Pinpoint the cell where the given text exists, returning its [x, y] midpoint coordinate. 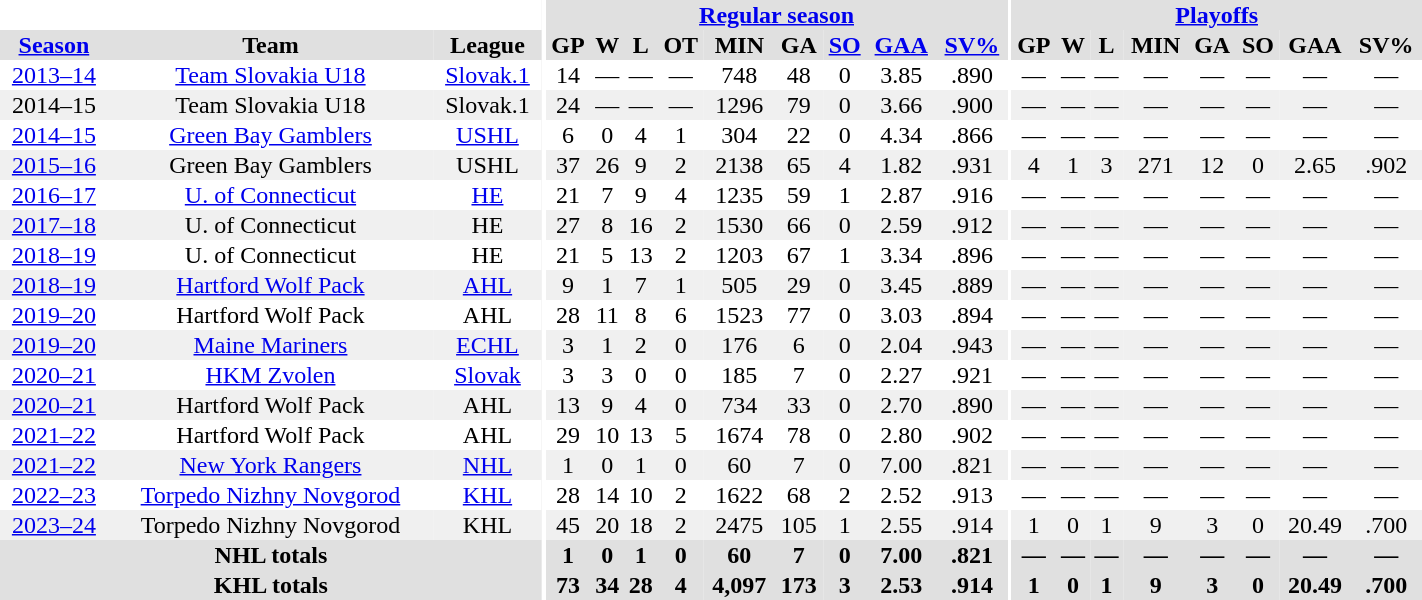
67 [799, 255]
18 [640, 525]
.866 [972, 135]
16 [640, 225]
2023–24 [54, 525]
2.65 [1316, 165]
3.34 [901, 255]
20 [606, 525]
271 [1156, 165]
2.87 [901, 195]
65 [799, 165]
176 [740, 345]
33 [799, 405]
3.85 [901, 75]
1622 [740, 495]
Playoffs [1216, 15]
1523 [740, 315]
45 [568, 525]
4.34 [901, 135]
37 [568, 165]
NHL totals [271, 555]
2.55 [901, 525]
66 [799, 225]
3.45 [901, 285]
77 [799, 315]
78 [799, 435]
1.82 [901, 165]
.921 [972, 375]
.943 [972, 345]
12 [1212, 165]
24 [568, 105]
ECHL [488, 345]
2.52 [901, 495]
73 [568, 585]
734 [740, 405]
11 [606, 315]
Slovak [488, 375]
Season [54, 45]
2.27 [901, 375]
3.03 [901, 315]
2.04 [901, 345]
NHL [488, 465]
Maine Mariners [270, 345]
48 [799, 75]
26 [606, 165]
748 [740, 75]
505 [740, 285]
2.59 [901, 225]
1235 [740, 195]
3.66 [901, 105]
HKM Zvolen [270, 375]
KHL totals [271, 585]
2475 [740, 525]
New York Rangers [270, 465]
1674 [740, 435]
2016–17 [54, 195]
1530 [740, 225]
1296 [740, 105]
.894 [972, 315]
68 [799, 495]
4,097 [740, 585]
.900 [972, 105]
59 [799, 195]
.896 [972, 255]
2.70 [901, 405]
79 [799, 105]
173 [799, 585]
1203 [740, 255]
Regular season [776, 15]
.912 [972, 225]
.931 [972, 165]
2.80 [901, 435]
2017–18 [54, 225]
34 [606, 585]
League [488, 45]
22 [799, 135]
.889 [972, 285]
304 [740, 135]
2013–14 [54, 75]
185 [740, 375]
.913 [972, 495]
2.53 [901, 585]
OT [680, 45]
27 [568, 225]
Team [270, 45]
2138 [740, 165]
2015–16 [54, 165]
2022–23 [54, 495]
.916 [972, 195]
105 [799, 525]
